Determine the (X, Y) coordinate at the center of the cell enclosing the given text.  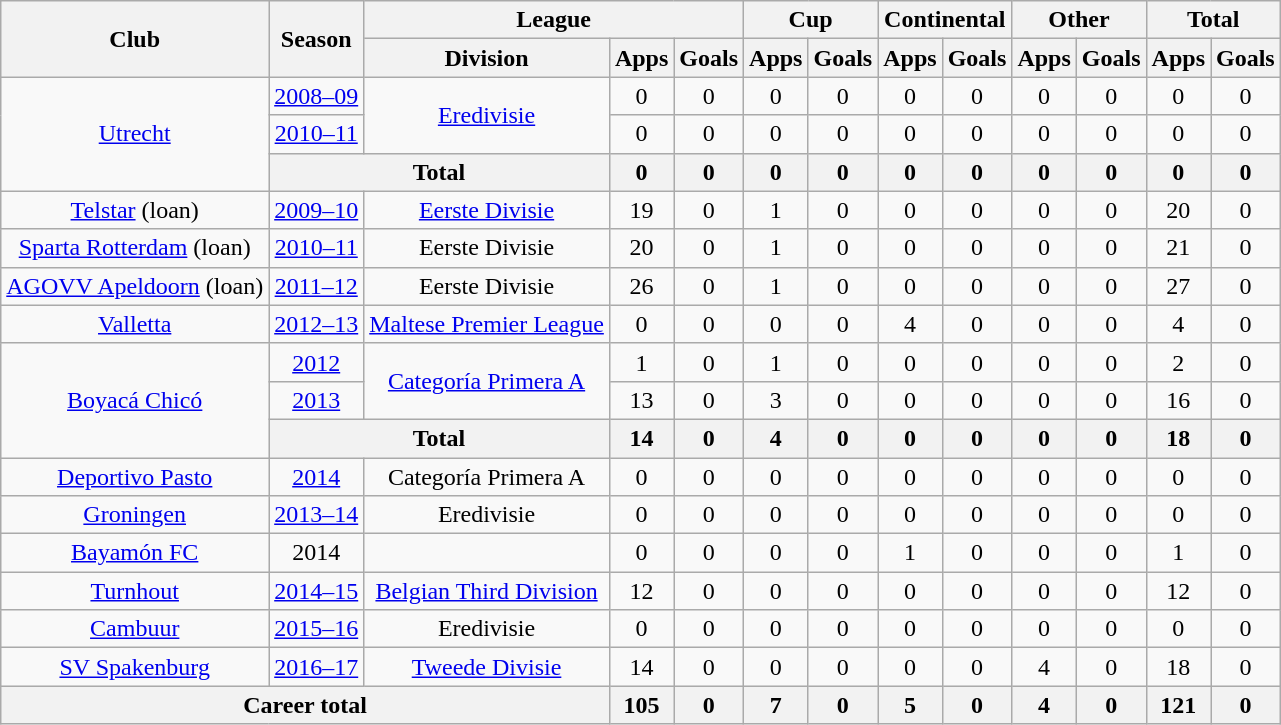
2011–12 (316, 286)
Tweede Divisie (487, 667)
2012 (316, 362)
Division (487, 58)
7 (776, 705)
2013 (316, 400)
Cambuur (135, 629)
Groningen (135, 515)
SV Spakenburg (135, 667)
Season (316, 39)
Career total (306, 705)
5 (910, 705)
2009–10 (316, 210)
16 (1178, 400)
Maltese Premier League (487, 324)
105 (641, 705)
26 (641, 286)
2015–16 (316, 629)
Cup (811, 20)
2008–09 (316, 96)
Turnhout (135, 591)
2016–17 (316, 667)
21 (1178, 248)
3 (776, 400)
Boyacá Chicó (135, 400)
Belgian Third Division (487, 591)
Club (135, 39)
2013–14 (316, 515)
AGOVV Apeldoorn (loan) (135, 286)
Sparta Rotterdam (loan) (135, 248)
League (554, 20)
Other (1079, 20)
Utrecht (135, 134)
Valletta (135, 324)
Bayamón FC (135, 553)
2014–15 (316, 591)
2 (1178, 362)
19 (641, 210)
13 (641, 400)
2012–13 (316, 324)
Deportivo Pasto (135, 477)
121 (1178, 705)
Telstar (loan) (135, 210)
27 (1178, 286)
Continental (945, 20)
